From the cell containing the given text, extract its center point as [X, Y] coordinate. 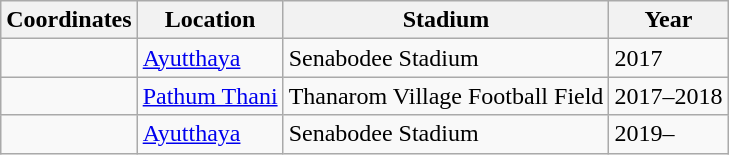
2019– [668, 134]
Stadium [446, 20]
Thanarom Village Football Field [446, 96]
Location [210, 20]
2017–2018 [668, 96]
2017 [668, 58]
Pathum Thani [210, 96]
Coordinates [69, 20]
Year [668, 20]
